Search for the cell housing the specified text and yield its (X, Y) center coordinate. 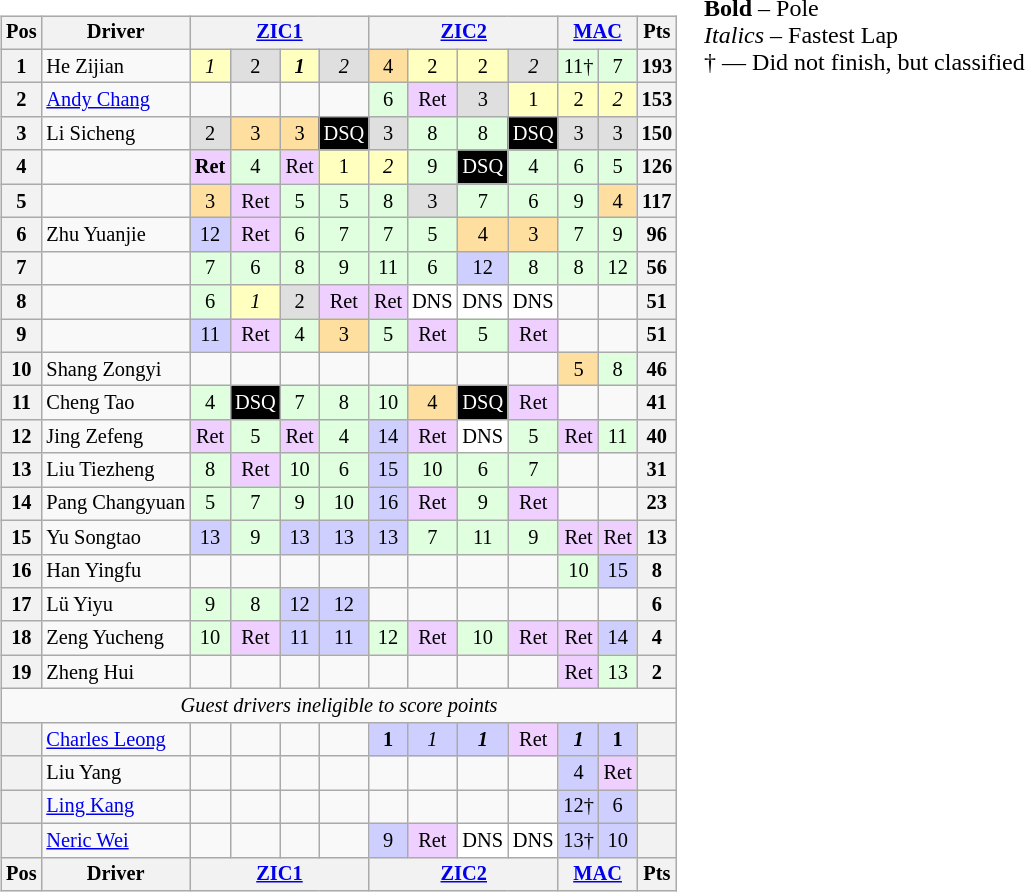
Zhu Yuanjie (115, 235)
11† (578, 66)
153 (657, 100)
Shang Zongyi (115, 369)
19 (21, 672)
Neric Wei (115, 840)
40 (657, 437)
56 (657, 268)
Guest drivers ineligible to score points (339, 706)
Zheng Hui (115, 672)
18 (21, 638)
He Zijian (115, 66)
Cheng Tao (115, 403)
117 (657, 201)
12† (578, 807)
Zeng Yucheng (115, 638)
Han Yingfu (115, 571)
150 (657, 134)
Liu Tiezheng (115, 470)
23 (657, 504)
126 (657, 167)
96 (657, 235)
Lü Yiyu (115, 605)
Yu Songtao (115, 537)
13† (578, 840)
41 (657, 403)
17 (21, 605)
193 (657, 66)
Li Sicheng (115, 134)
Andy Chang (115, 100)
46 (657, 369)
Ling Kang (115, 807)
Jing Zefeng (115, 437)
Pang Changyuan (115, 504)
Charles Leong (115, 739)
31 (657, 470)
Liu Yang (115, 773)
